Search for the cell housing the specified text and yield its (x, y) center coordinate. 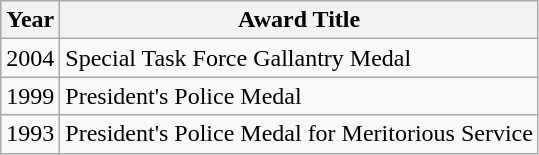
Special Task Force Gallantry Medal (300, 58)
Year (30, 20)
President's Police Medal (300, 96)
President's Police Medal for Meritorious Service (300, 134)
1999 (30, 96)
1993 (30, 134)
Award Title (300, 20)
2004 (30, 58)
